Return the [x, y] coordinate for the center point of the cell that contains the specified text.  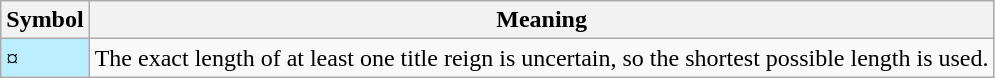
Symbol [45, 20]
The exact length of at least one title reign is uncertain, so the shortest possible length is used. [542, 58]
¤ [45, 58]
Meaning [542, 20]
